Provide the (X, Y) coordinate of the cell's center where the given text is located.  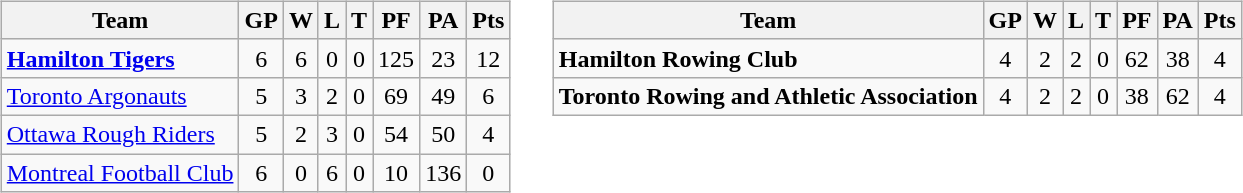
Toronto Argonauts (120, 96)
10 (396, 173)
Hamilton Tigers (120, 58)
Ottawa Rough Riders (120, 134)
49 (444, 96)
23 (444, 58)
54 (396, 134)
12 (488, 58)
136 (444, 173)
69 (396, 96)
Hamilton Rowing Club (768, 58)
50 (444, 134)
Montreal Football Club (120, 173)
125 (396, 58)
Toronto Rowing and Athletic Association (768, 96)
